Return [x, y] of the center of cell containing provided text 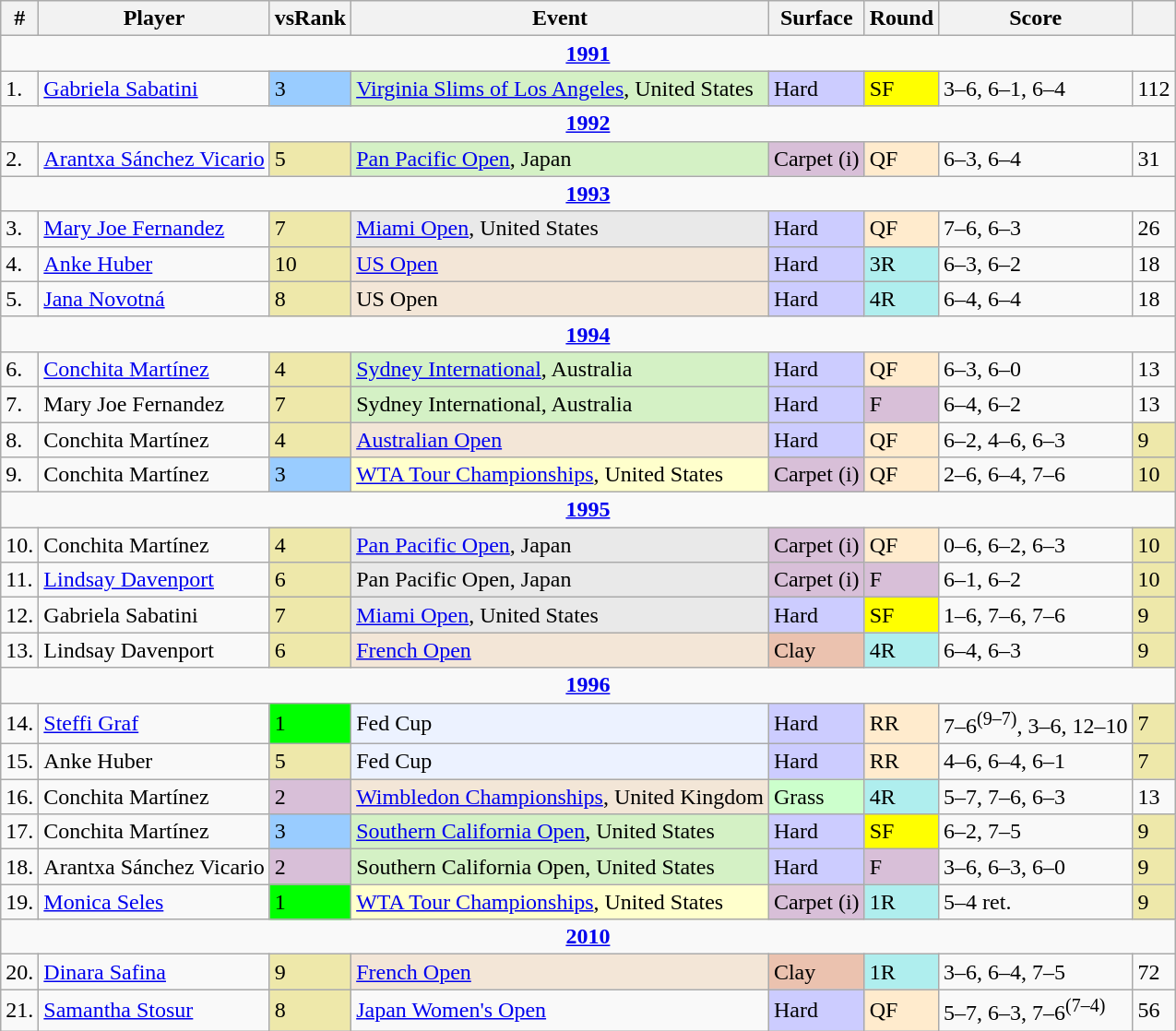
Australian Open [561, 440]
6–4, 6–3 [1036, 650]
Wimbledon Championships, United Kingdom [561, 797]
2–6, 6–4, 7–6 [1036, 475]
1995 [588, 510]
Jana Novotná [154, 299]
7. [20, 404]
6–2, 7–5 [1036, 832]
10. [20, 545]
13. [20, 650]
Steffi Graf [154, 723]
1. [20, 89]
Score [1036, 18]
17. [20, 832]
Player [154, 18]
1994 [588, 334]
11. [20, 580]
2. [20, 159]
vsRank [310, 18]
5. [20, 299]
5–7, 7–6, 6–3 [1036, 797]
26 [1154, 229]
7–6, 6–3 [1036, 229]
Grass [816, 797]
3–6, 6–4, 7–5 [1036, 972]
12. [20, 615]
20. [20, 972]
6–3, 6–2 [1036, 264]
2010 [588, 937]
Virginia Slims of Los Angeles, United States [561, 89]
Event [561, 18]
1991 [588, 53]
7–6(9–7), 3–6, 12–10 [1036, 723]
Surface [816, 18]
Monica Seles [154, 902]
6–3, 6–0 [1036, 369]
31 [1154, 159]
4–6, 6–4, 6–1 [1036, 762]
14. [20, 723]
3R [901, 264]
6–4, 6–2 [1036, 404]
1–6, 7–6, 7–6 [1036, 615]
Samantha Stosur [154, 1011]
6–4, 6–4 [1036, 299]
3. [20, 229]
1992 [588, 124]
6. [20, 369]
3–6, 6–1, 6–4 [1036, 89]
4. [20, 264]
9. [20, 475]
8. [20, 440]
21. [20, 1011]
6–2, 4–6, 6–3 [1036, 440]
1993 [588, 194]
3–6, 6–3, 6–0 [1036, 867]
5–7, 6–3, 7–6(7–4) [1036, 1011]
56 [1154, 1011]
16. [20, 797]
Round [901, 18]
112 [1154, 89]
72 [1154, 972]
Dinara Safina [154, 972]
5–4 ret. [1036, 902]
0–6, 6–2, 6–3 [1036, 545]
6–3, 6–4 [1036, 159]
19. [20, 902]
15. [20, 762]
# [20, 18]
18. [20, 867]
1996 [588, 685]
6–1, 6–2 [1036, 580]
Japan Women's Open [561, 1011]
